Output the [X, Y] coordinate of the center of the cell containing the given text.  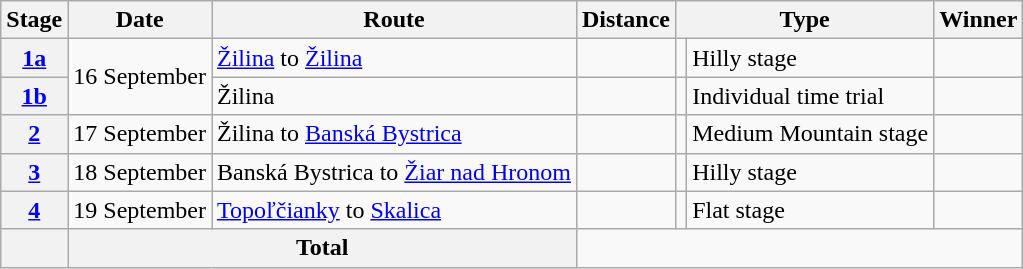
1a [34, 58]
Date [140, 20]
Medium Mountain stage [810, 134]
Individual time trial [810, 96]
Žilina to Žilina [394, 58]
17 September [140, 134]
3 [34, 172]
Total [322, 248]
16 September [140, 77]
Žilina [394, 96]
1b [34, 96]
2 [34, 134]
4 [34, 210]
18 September [140, 172]
Stage [34, 20]
Type [805, 20]
Route [394, 20]
Distance [626, 20]
Winner [978, 20]
19 September [140, 210]
Topoľčianky to Skalica [394, 210]
Banská Bystrica to Žiar nad Hronom [394, 172]
Flat stage [810, 210]
Žilina to Banská Bystrica [394, 134]
